Identify which cell holds the provided text, then report its (X, Y) central coordinate. 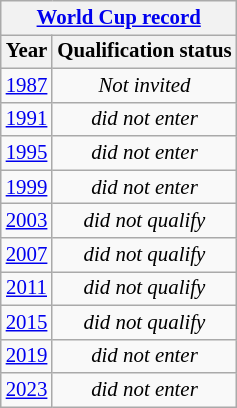
1991 (27, 119)
2011 (27, 288)
1987 (27, 85)
1999 (27, 187)
2023 (27, 390)
1995 (27, 153)
Qualification status (144, 51)
2015 (27, 322)
2019 (27, 356)
World Cup record (119, 18)
2003 (27, 221)
2007 (27, 255)
Year (27, 51)
Not invited (144, 85)
